Capture the cell that displays the provided text and extract its [x, y] central coordinate. 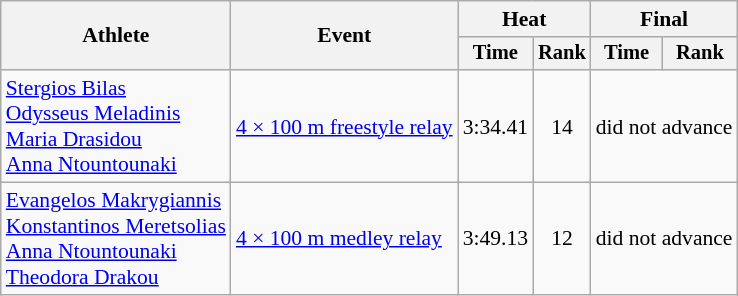
Heat [524, 19]
14 [562, 126]
3:49.13 [496, 239]
Stergios Bilas Odysseus Meladinis Maria Drasidou Anna Ntountounaki [116, 126]
4 × 100 m freestyle relay [344, 126]
Evangelos Makrygiannis Konstantinos Meretsolias Anna Ntountounaki Theodora Drakou [116, 239]
3:34.41 [496, 126]
4 × 100 m medley relay [344, 239]
Athlete [116, 36]
12 [562, 239]
Final [664, 19]
Event [344, 36]
